Determine the [X, Y] coordinate at the center of the cell enclosing the given text.  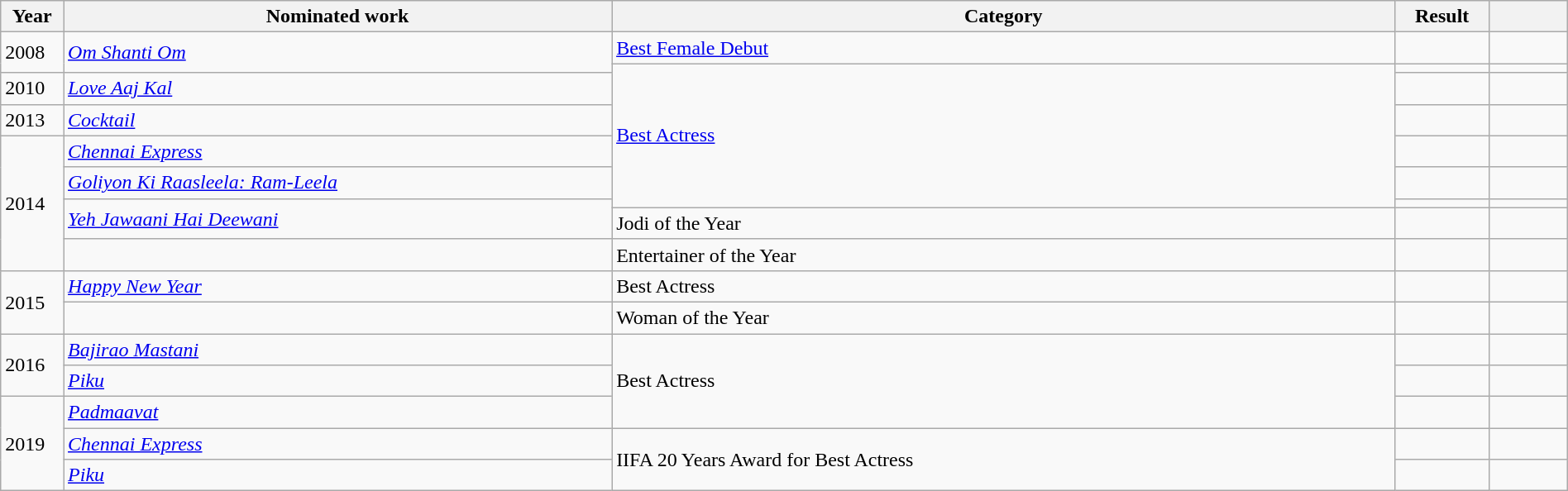
Result [1442, 17]
2010 [32, 88]
IIFA 20 Years Award for Best Actress [1004, 460]
Cocktail [337, 120]
Nominated work [337, 17]
Goliyon Ki Raasleela: Ram-Leela [337, 183]
Om Shanti Om [337, 53]
Best Female Debut [1004, 48]
Entertainer of the Year [1004, 255]
Happy New Year [337, 286]
Jodi of the Year [1004, 223]
2013 [32, 120]
Yeh Jawaani Hai Deewani [337, 218]
2016 [32, 365]
2019 [32, 444]
Year [32, 17]
2014 [32, 203]
Love Aaj Kal [337, 88]
Padmaavat [337, 412]
Bajirao Mastani [337, 350]
2008 [32, 53]
Category [1004, 17]
Woman of the Year [1004, 317]
2015 [32, 302]
